Identify which cell holds the provided text, then report its [X, Y] central coordinate. 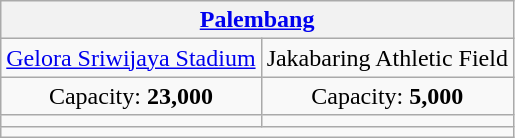
Jakabaring Athletic Field [387, 58]
Capacity: 23,000 [131, 96]
Palembang [258, 20]
Gelora Sriwijaya Stadium [131, 58]
Capacity: 5,000 [387, 96]
